Search for the cell housing the specified text and yield its (X, Y) center coordinate. 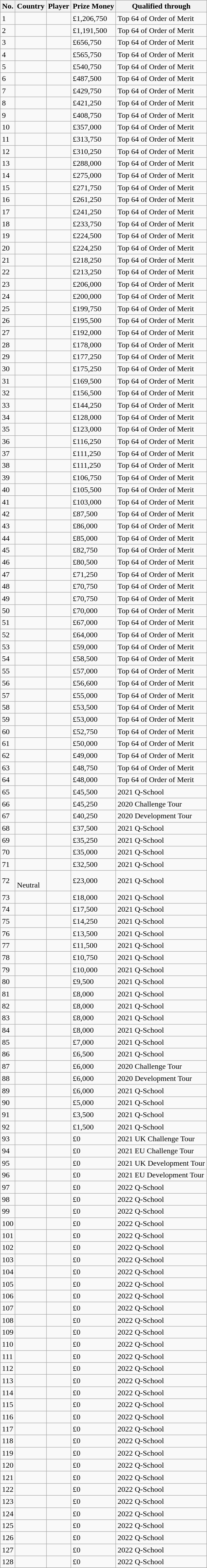
£224,500 (93, 236)
15 (8, 188)
£105,500 (93, 490)
£40,250 (93, 816)
109 (8, 1332)
12 (8, 151)
30 (8, 369)
120 (8, 1465)
85 (8, 1042)
£128,000 (93, 417)
17 (8, 212)
128 (8, 1562)
40 (8, 490)
88 (8, 1078)
£86,000 (93, 526)
£82,750 (93, 550)
68 (8, 828)
£1,206,750 (93, 18)
£37,500 (93, 828)
13 (8, 164)
£85,000 (93, 538)
£48,750 (93, 768)
99 (8, 1211)
£199,750 (93, 308)
£310,250 (93, 151)
74 (8, 909)
2021 EU Challenge Tour (161, 1151)
118 (8, 1441)
114 (8, 1393)
£57,000 (93, 671)
33 (8, 405)
£87,500 (93, 514)
£59,000 (93, 647)
£275,000 (93, 176)
125 (8, 1526)
2021 UK Development Tour (161, 1163)
£56,600 (93, 683)
£200,000 (93, 296)
116 (8, 1417)
27 (8, 332)
£177,250 (93, 357)
Qualified through (161, 6)
50 (8, 611)
127 (8, 1550)
90 (8, 1102)
61 (8, 744)
£23,000 (93, 881)
25 (8, 308)
£656,750 (93, 43)
14 (8, 176)
124 (8, 1514)
121 (8, 1477)
2 (8, 30)
47 (8, 574)
£241,250 (93, 212)
37 (8, 453)
69 (8, 840)
115 (8, 1405)
£233,750 (93, 224)
104 (8, 1272)
Prize Money (93, 6)
73 (8, 897)
18 (8, 224)
£261,250 (93, 200)
108 (8, 1320)
£53,500 (93, 707)
36 (8, 441)
£53,000 (93, 719)
41 (8, 502)
71 (8, 864)
103 (8, 1260)
£540,750 (93, 67)
28 (8, 345)
76 (8, 933)
110 (8, 1344)
93 (8, 1139)
52 (8, 635)
£224,250 (93, 248)
£11,500 (93, 946)
43 (8, 526)
92 (8, 1127)
7 (8, 91)
67 (8, 816)
122 (8, 1489)
117 (8, 1429)
53 (8, 647)
£144,250 (93, 405)
75 (8, 921)
£13,500 (93, 933)
£70,000 (93, 611)
£17,500 (93, 909)
98 (8, 1199)
9 (8, 115)
58 (8, 707)
£106,750 (93, 478)
20 (8, 248)
84 (8, 1030)
£64,000 (93, 635)
105 (8, 1284)
111 (8, 1357)
29 (8, 357)
1 (8, 18)
2021 UK Challenge Tour (161, 1139)
£213,250 (93, 272)
£116,250 (93, 441)
78 (8, 958)
6 (8, 79)
£156,500 (93, 393)
48 (8, 586)
42 (8, 514)
82 (8, 1006)
£271,750 (93, 188)
66 (8, 804)
£178,000 (93, 345)
£421,250 (93, 103)
£45,250 (93, 804)
119 (8, 1453)
£10,750 (93, 958)
46 (8, 562)
77 (8, 946)
£565,750 (93, 55)
£35,000 (93, 852)
44 (8, 538)
23 (8, 284)
Player (59, 6)
101 (8, 1236)
Country (31, 6)
£14,250 (93, 921)
113 (8, 1381)
24 (8, 296)
£218,250 (93, 260)
£103,000 (93, 502)
64 (8, 780)
£429,750 (93, 91)
£10,000 (93, 970)
94 (8, 1151)
Neutral (31, 881)
£48,000 (93, 780)
107 (8, 1308)
£288,000 (93, 164)
£1,191,500 (93, 30)
22 (8, 272)
56 (8, 683)
102 (8, 1248)
45 (8, 550)
£18,000 (93, 897)
49 (8, 599)
4 (8, 55)
79 (8, 970)
39 (8, 478)
65 (8, 792)
£192,000 (93, 332)
10 (8, 127)
89 (8, 1090)
106 (8, 1296)
2021 EU Development Tour (161, 1175)
57 (8, 695)
£49,000 (93, 756)
£123,000 (93, 429)
£35,250 (93, 840)
123 (8, 1501)
£206,000 (93, 284)
£71,250 (93, 574)
£45,500 (93, 792)
62 (8, 756)
51 (8, 623)
£67,000 (93, 623)
£487,500 (93, 79)
35 (8, 429)
3 (8, 43)
63 (8, 768)
£7,000 (93, 1042)
11 (8, 139)
21 (8, 260)
83 (8, 1018)
£50,000 (93, 744)
112 (8, 1369)
97 (8, 1187)
31 (8, 381)
54 (8, 659)
96 (8, 1175)
100 (8, 1223)
59 (8, 719)
19 (8, 236)
5 (8, 67)
£55,000 (93, 695)
£3,500 (93, 1115)
£357,000 (93, 127)
£6,500 (93, 1054)
£80,500 (93, 562)
£175,250 (93, 369)
87 (8, 1066)
95 (8, 1163)
No. (8, 6)
70 (8, 852)
£5,000 (93, 1102)
£313,750 (93, 139)
16 (8, 200)
126 (8, 1538)
£408,750 (93, 115)
34 (8, 417)
8 (8, 103)
26 (8, 320)
£195,500 (93, 320)
80 (8, 982)
86 (8, 1054)
55 (8, 671)
32 (8, 393)
81 (8, 994)
72 (8, 881)
£169,500 (93, 381)
£58,500 (93, 659)
£9,500 (93, 982)
£32,500 (93, 864)
38 (8, 466)
60 (8, 731)
91 (8, 1115)
£52,750 (93, 731)
£1,500 (93, 1127)
